Locate the cell with the specified text and output its (x, y) center coordinate. 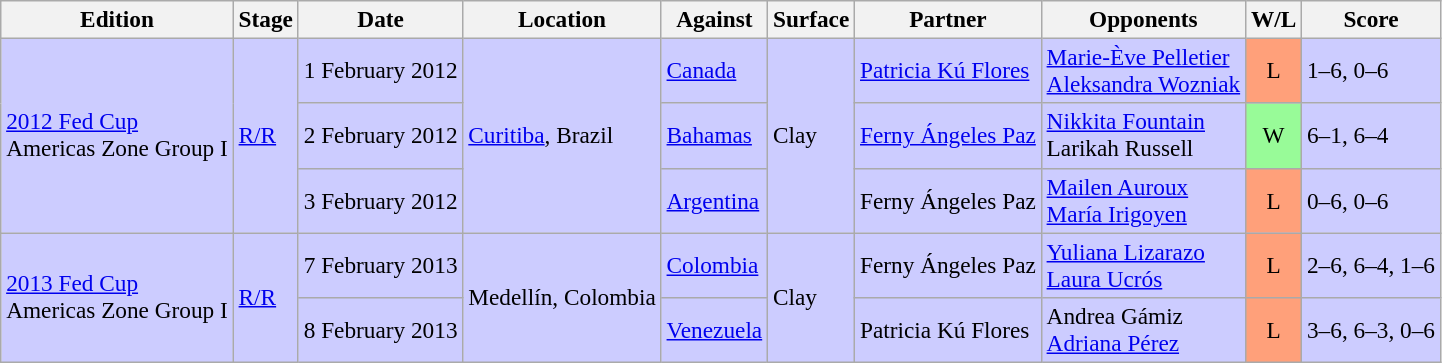
W (1274, 136)
Argentina (714, 200)
1–6, 0–6 (1372, 70)
2012 Fed Cup Americas Zone Group I (117, 135)
Partner (948, 19)
Edition (117, 19)
2–6, 6–4, 1–6 (1372, 264)
W/L (1274, 19)
Mailen Auroux María Irigoyen (1143, 200)
2013 Fed Cup Americas Zone Group I (117, 297)
Opponents (1143, 19)
Canada (714, 70)
Curitiba, Brazil (562, 135)
Medellín, Colombia (562, 297)
Yuliana Lizarazo Laura Ucrós (1143, 264)
Surface (812, 19)
7 February 2013 (380, 264)
Against (714, 19)
Marie-Ève Pelletier Aleksandra Wozniak (1143, 70)
Colombia (714, 264)
6–1, 6–4 (1372, 136)
Bahamas (714, 136)
2 February 2012 (380, 136)
Venezuela (714, 330)
Date (380, 19)
Stage (266, 19)
0–6, 0–6 (1372, 200)
1 February 2012 (380, 70)
8 February 2013 (380, 330)
3 February 2012 (380, 200)
3–6, 6–3, 0–6 (1372, 330)
Score (1372, 19)
Andrea Gámiz Adriana Pérez (1143, 330)
Location (562, 19)
Nikkita Fountain Larikah Russell (1143, 136)
